From the cell containing the given text, extract its center point as (X, Y) coordinate. 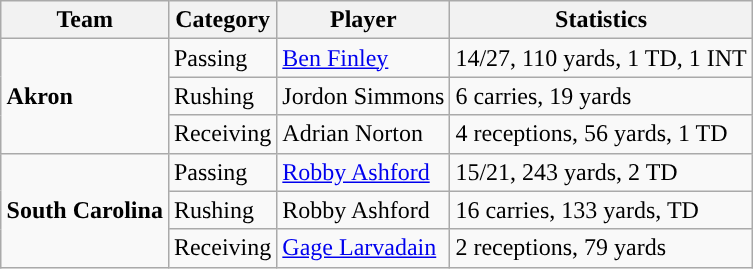
15/21, 243 yards, 2 TD (601, 172)
16 carries, 133 yards, TD (601, 210)
14/27, 110 yards, 1 TD, 1 INT (601, 58)
4 receptions, 56 yards, 1 TD (601, 134)
Gage Larvadain (364, 248)
South Carolina (84, 210)
Category (222, 20)
Jordon Simmons (364, 96)
Adrian Norton (364, 134)
Ben Finley (364, 58)
Team (84, 20)
Statistics (601, 20)
2 receptions, 79 yards (601, 248)
Player (364, 20)
Akron (84, 96)
6 carries, 19 yards (601, 96)
